Find where the given text appears and provide that cell's center as [X, Y] coordinate. 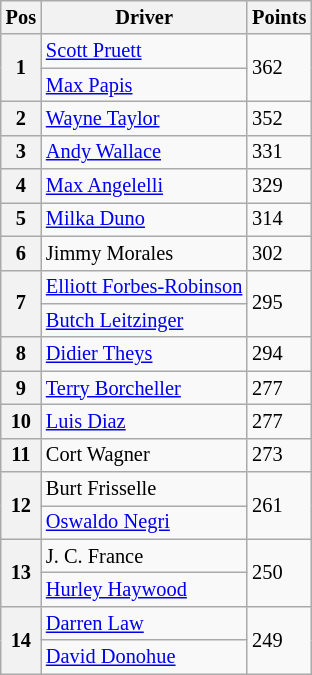
Jimmy Morales [144, 253]
294 [279, 354]
David Donohue [144, 657]
Pos [21, 17]
1 [21, 68]
11 [21, 455]
Butch Leitzinger [144, 320]
Max Angelelli [144, 186]
273 [279, 455]
6 [21, 253]
Elliott Forbes-Robinson [144, 287]
9 [21, 388]
329 [279, 186]
261 [279, 506]
Wayne Taylor [144, 118]
Points [279, 17]
Didier Theys [144, 354]
295 [279, 304]
Darren Law [144, 623]
Milka Duno [144, 219]
Andy Wallace [144, 152]
10 [21, 421]
362 [279, 68]
331 [279, 152]
Terry Borcheller [144, 388]
14 [21, 640]
314 [279, 219]
Cort Wagner [144, 455]
Max Papis [144, 85]
Hurley Haywood [144, 589]
5 [21, 219]
J. C. France [144, 556]
302 [279, 253]
Burt Frisselle [144, 489]
Scott Pruett [144, 51]
4 [21, 186]
Oswaldo Negri [144, 522]
249 [279, 640]
Luis Diaz [144, 421]
7 [21, 304]
352 [279, 118]
250 [279, 572]
2 [21, 118]
3 [21, 152]
8 [21, 354]
Driver [144, 17]
12 [21, 506]
13 [21, 572]
